Return the (X, Y) coordinate for the center point of the cell that contains the specified text.  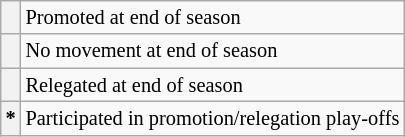
Promoted at end of season (213, 17)
No movement at end of season (213, 51)
Relegated at end of season (213, 85)
* (11, 118)
Participated in promotion/relegation play-offs (213, 118)
